Return the [x, y] coordinate for the center point of the cell that contains the specified text.  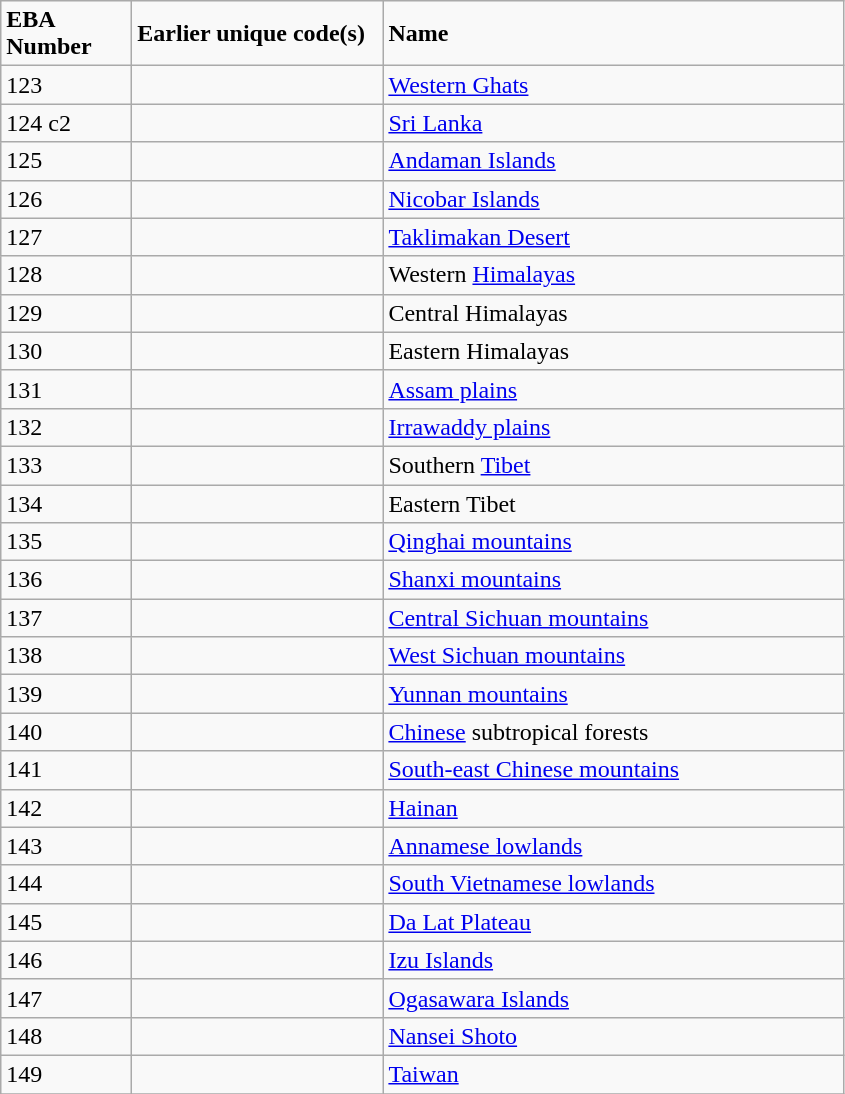
134 [66, 503]
Nicobar Islands [614, 199]
124 c2 [66, 123]
Assam plains [614, 389]
142 [66, 808]
Andaman Islands [614, 161]
147 [66, 998]
Ogasawara Islands [614, 998]
Eastern Himalayas [614, 351]
145 [66, 922]
130 [66, 351]
140 [66, 732]
South Vietnamese lowlands [614, 884]
EBA Number [66, 34]
Western Himalayas [614, 275]
Earlier unique code(s) [258, 34]
Yunnan mountains [614, 694]
126 [66, 199]
128 [66, 275]
129 [66, 313]
Eastern Tibet [614, 503]
South-east Chinese mountains [614, 770]
131 [66, 389]
Taiwan [614, 1074]
Irrawaddy plains [614, 427]
Izu Islands [614, 960]
149 [66, 1074]
133 [66, 465]
125 [66, 161]
148 [66, 1036]
Taklimakan Desert [614, 237]
146 [66, 960]
Qinghai mountains [614, 542]
Name [614, 34]
Chinese subtropical forests [614, 732]
139 [66, 694]
Central Sichuan mountains [614, 618]
141 [66, 770]
Western Ghats [614, 85]
Annamese lowlands [614, 846]
Sri Lanka [614, 123]
Nansei Shoto [614, 1036]
Da Lat Plateau [614, 922]
132 [66, 427]
137 [66, 618]
123 [66, 85]
127 [66, 237]
Shanxi mountains [614, 580]
Southern Tibet [614, 465]
Hainan [614, 808]
Central Himalayas [614, 313]
135 [66, 542]
West Sichuan mountains [614, 656]
143 [66, 846]
136 [66, 580]
144 [66, 884]
138 [66, 656]
